Provide the (x, y) coordinate of the cell's center where the given text is located.  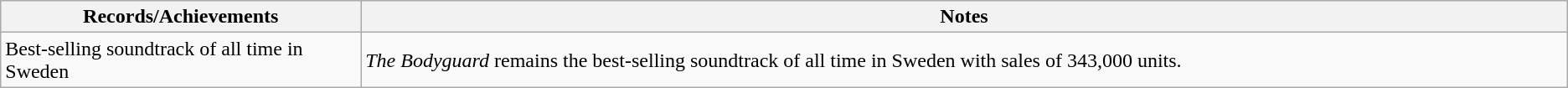
The Bodyguard remains the best-selling soundtrack of all time in Sweden with sales of 343,000 units. (965, 60)
Notes (965, 17)
Records/Achievements (181, 17)
Best-selling soundtrack of all time in Sweden (181, 60)
